For the text-containing cell, return its midpoint in [X, Y] coordinate format. 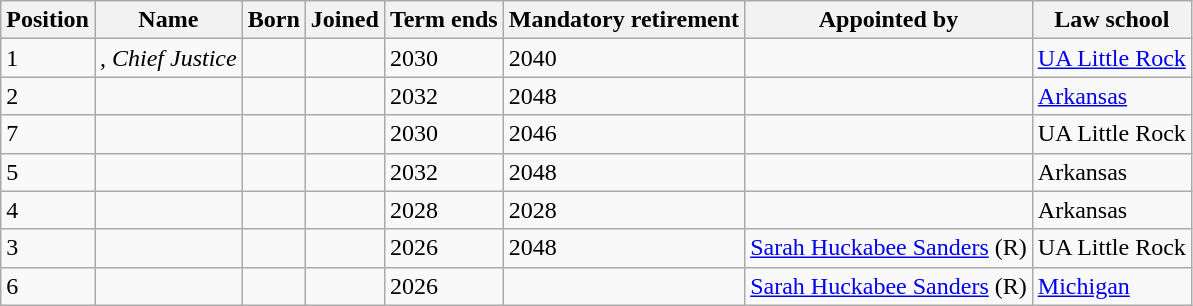
1 [48, 58]
Appointed by [889, 20]
2 [48, 96]
5 [48, 172]
7 [48, 134]
2046 [624, 134]
Joined [344, 20]
4 [48, 210]
3 [48, 248]
Position [48, 20]
Name [168, 20]
6 [48, 286]
, Chief Justice [168, 58]
Law school [1112, 20]
Mandatory retirement [624, 20]
2040 [624, 58]
Michigan [1112, 286]
Born [274, 20]
Term ends [444, 20]
